Locate the cell with the specified text and output its [x, y] center coordinate. 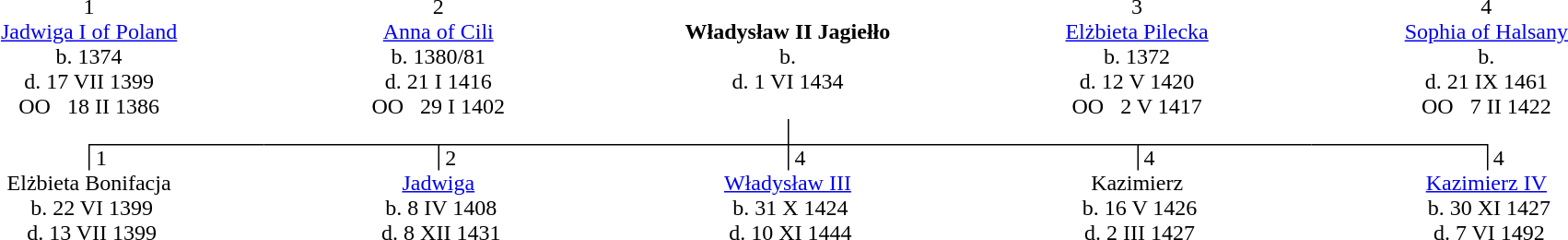
1 [177, 157]
2 [526, 157]
